For the text-containing cell, return its midpoint in [x, y] coordinate format. 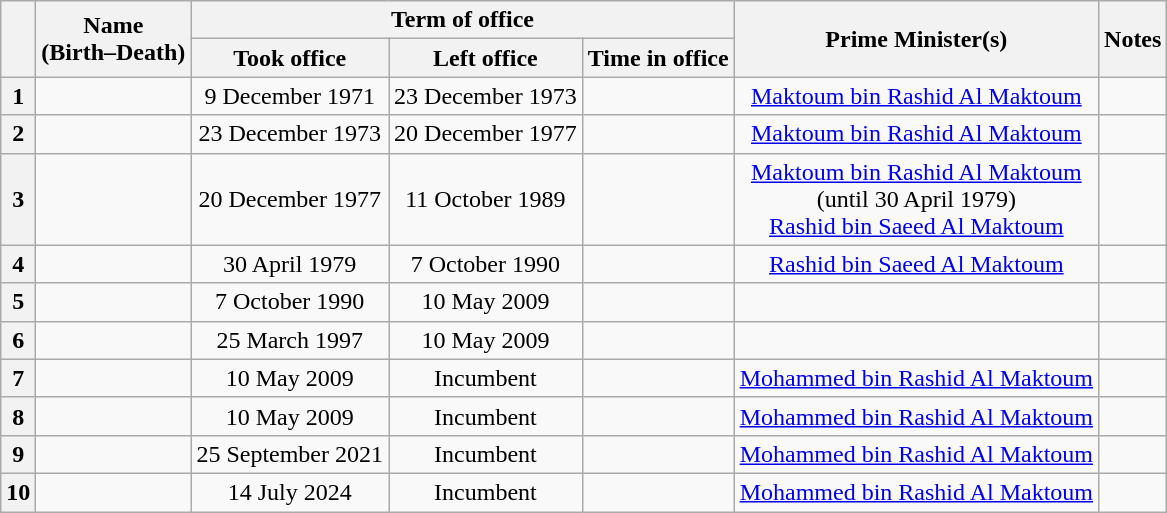
7 [18, 378]
30 April 1979 [290, 264]
14 July 2024 [290, 492]
3 [18, 199]
5 [18, 302]
Took office [290, 58]
25 September 2021 [290, 454]
4 [18, 264]
6 [18, 340]
Left office [486, 58]
9 [18, 454]
Prime Minister(s) [916, 39]
9 December 1971 [290, 96]
2 [18, 134]
Maktoum bin Rashid Al Maktoum(until 30 April 1979)Rashid bin Saeed Al Maktoum [916, 199]
10 [18, 492]
25 March 1997 [290, 340]
Notes [1133, 39]
11 October 1989 [486, 199]
Time in office [658, 58]
Rashid bin Saeed Al Maktoum [916, 264]
8 [18, 416]
Name(Birth–Death) [114, 39]
1 [18, 96]
Term of office [462, 20]
